Capture the cell that displays the provided text and extract its (X, Y) central coordinate. 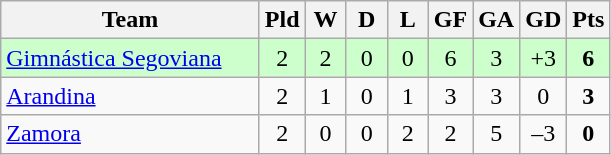
5 (496, 134)
Zamora (130, 134)
Team (130, 20)
Gimnástica Segoviana (130, 58)
GD (544, 20)
GF (450, 20)
Pld (282, 20)
D (366, 20)
L (408, 20)
W (326, 20)
Arandina (130, 96)
+3 (544, 58)
Pts (588, 20)
GA (496, 20)
–3 (544, 134)
